Search for the cell housing the specified text and yield its (x, y) center coordinate. 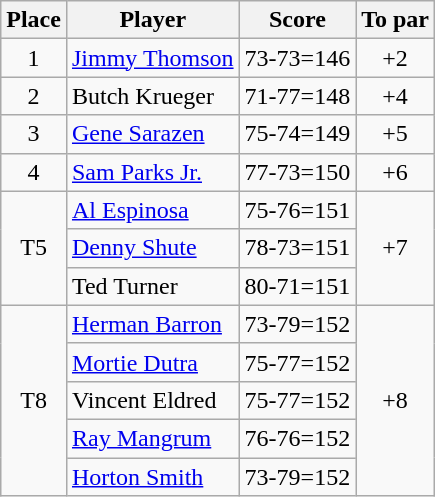
Denny Shute (152, 248)
+6 (396, 172)
Butch Krueger (152, 96)
+5 (396, 134)
77-73=150 (298, 172)
1 (34, 58)
+2 (396, 58)
Player (152, 20)
Ray Mangrum (152, 438)
Place (34, 20)
+8 (396, 400)
Gene Sarazen (152, 134)
To par (396, 20)
T8 (34, 400)
+4 (396, 96)
71-77=148 (298, 96)
3 (34, 134)
75-74=149 (298, 134)
76-76=152 (298, 438)
Vincent Eldred (152, 400)
Sam Parks Jr. (152, 172)
Al Espinosa (152, 210)
+7 (396, 248)
80-71=151 (298, 286)
Mortie Dutra (152, 362)
Horton Smith (152, 477)
4 (34, 172)
78-73=151 (298, 248)
Score (298, 20)
Herman Barron (152, 324)
Jimmy Thomson (152, 58)
Ted Turner (152, 286)
75-76=151 (298, 210)
2 (34, 96)
73-73=146 (298, 58)
T5 (34, 248)
